Identify which cell holds the provided text, then report its [X, Y] central coordinate. 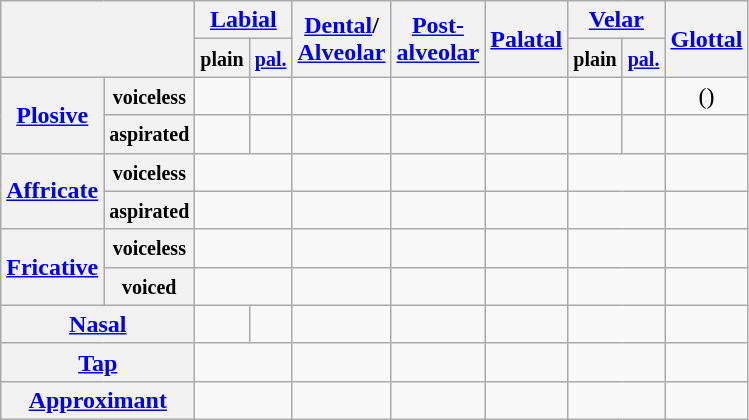
Post-alveolar [438, 39]
Nasal [98, 324]
Velar [616, 20]
Fricative [52, 267]
Glottal [706, 39]
Palatal [526, 39]
Approximant [98, 400]
Tap [98, 362]
Labial [244, 20]
() [706, 96]
Affricate [52, 191]
Plosive [52, 115]
Dental/Alveolar [342, 39]
voiced [150, 286]
